Determine the [X, Y] coordinate at the center of the cell enclosing the given text.  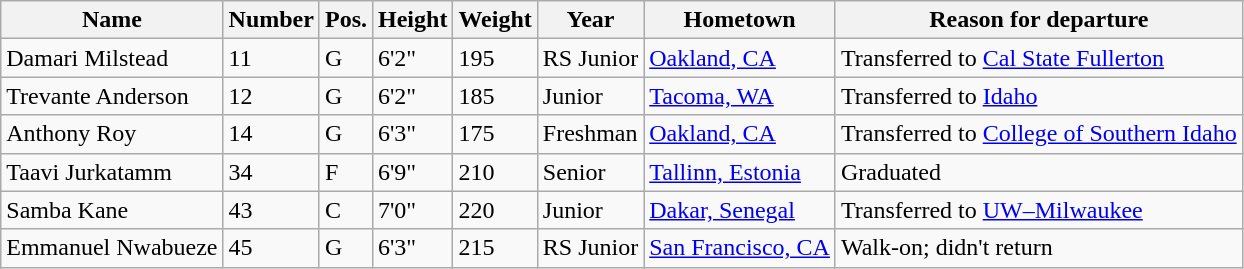
11 [271, 58]
San Francisco, CA [740, 248]
Pos. [346, 20]
Anthony Roy [112, 134]
Year [590, 20]
Name [112, 20]
Freshman [590, 134]
Damari Milstead [112, 58]
43 [271, 210]
45 [271, 248]
Walk-on; didn't return [1038, 248]
175 [495, 134]
Tacoma, WA [740, 96]
Trevante Anderson [112, 96]
12 [271, 96]
Transferred to College of Southern Idaho [1038, 134]
210 [495, 172]
Samba Kane [112, 210]
185 [495, 96]
Hometown [740, 20]
Tallinn, Estonia [740, 172]
Transferred to Cal State Fullerton [1038, 58]
C [346, 210]
195 [495, 58]
F [346, 172]
Dakar, Senegal [740, 210]
Graduated [1038, 172]
220 [495, 210]
6'9" [413, 172]
Senior [590, 172]
34 [271, 172]
Taavi Jurkatamm [112, 172]
Emmanuel Nwabueze [112, 248]
Transferred to UW–Milwaukee [1038, 210]
215 [495, 248]
Reason for departure [1038, 20]
Number [271, 20]
7'0" [413, 210]
Weight [495, 20]
Transferred to Idaho [1038, 96]
Height [413, 20]
14 [271, 134]
